Extract the (X, Y) coordinate from the center of the cell holding the provided text.  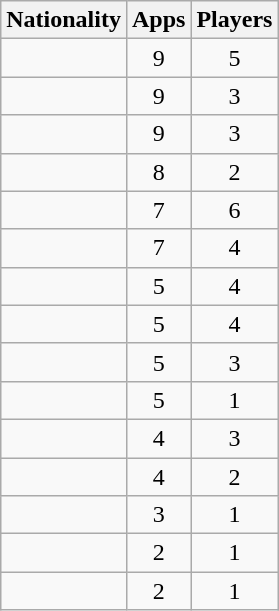
8 (158, 172)
Nationality (64, 20)
Apps (158, 20)
6 (234, 210)
Players (234, 20)
